Determine the [x, y] coordinate at the center of the cell enclosing the given text.  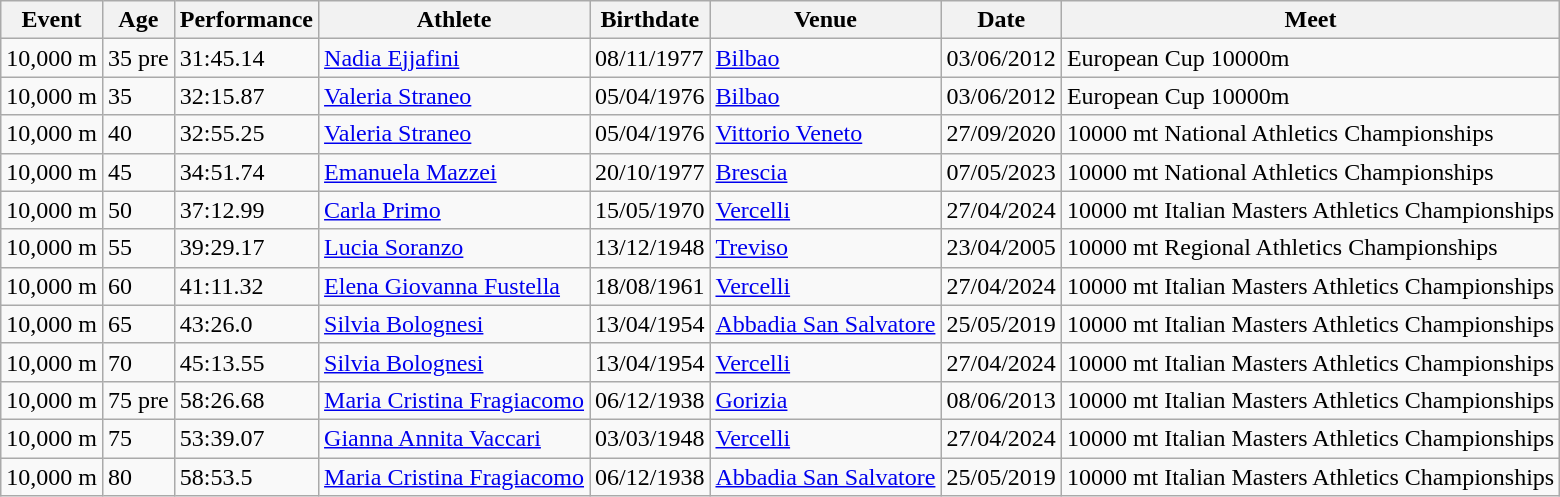
60 [138, 286]
15/05/1970 [650, 210]
34:51.74 [246, 172]
50 [138, 210]
Meet [1310, 20]
Nadia Ejjafini [454, 58]
58:53.5 [246, 477]
27/09/2020 [1001, 134]
Carla Primo [454, 210]
03/03/1948 [650, 438]
55 [138, 248]
Treviso [826, 248]
Gianna Annita Vaccari [454, 438]
35 pre [138, 58]
Elena Giovanna Fustella [454, 286]
35 [138, 96]
Event [52, 20]
70 [138, 362]
Performance [246, 20]
75 pre [138, 400]
Athlete [454, 20]
Age [138, 20]
32:15.87 [246, 96]
20/10/1977 [650, 172]
58:26.68 [246, 400]
13/12/1948 [650, 248]
75 [138, 438]
08/06/2013 [1001, 400]
43:26.0 [246, 324]
07/05/2023 [1001, 172]
Gorizia [826, 400]
45 [138, 172]
65 [138, 324]
37:12.99 [246, 210]
Emanuela Mazzei [454, 172]
80 [138, 477]
Date [1001, 20]
10000 mt Regional Athletics Championships [1310, 248]
40 [138, 134]
Brescia [826, 172]
18/08/1961 [650, 286]
Lucia Soranzo [454, 248]
31:45.14 [246, 58]
Vittorio Veneto [826, 134]
45:13.55 [246, 362]
32:55.25 [246, 134]
Venue [826, 20]
23/04/2005 [1001, 248]
Birthdate [650, 20]
41:11.32 [246, 286]
08/11/1977 [650, 58]
39:29.17 [246, 248]
53:39.07 [246, 438]
